Locate the cell with the specified text and output its (x, y) center coordinate. 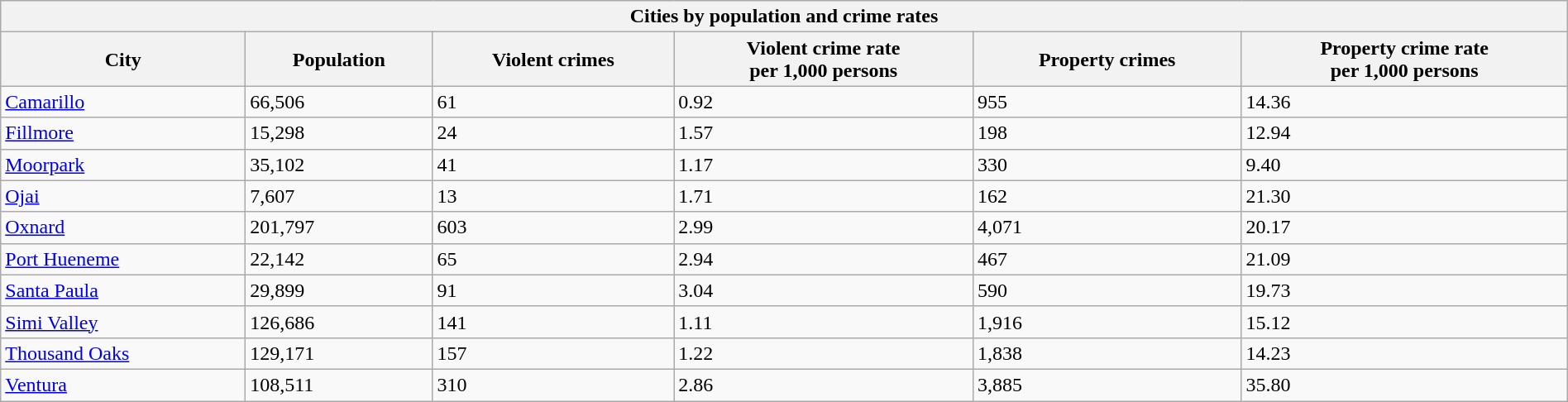
Fillmore (123, 133)
141 (553, 322)
2.86 (824, 385)
Ojai (123, 196)
4,071 (1107, 227)
Ventura (123, 385)
24 (553, 133)
310 (553, 385)
330 (1107, 165)
3.04 (824, 290)
35.80 (1404, 385)
0.92 (824, 102)
2.94 (824, 259)
14.36 (1404, 102)
1.17 (824, 165)
955 (1107, 102)
14.23 (1404, 353)
126,686 (339, 322)
Violent crimes (553, 60)
66,506 (339, 102)
1.57 (824, 133)
1,916 (1107, 322)
1.71 (824, 196)
Cities by population and crime rates (784, 17)
108,511 (339, 385)
198 (1107, 133)
35,102 (339, 165)
Moorpark (123, 165)
22,142 (339, 259)
Oxnard (123, 227)
13 (553, 196)
City (123, 60)
15,298 (339, 133)
9.40 (1404, 165)
65 (553, 259)
7,607 (339, 196)
Violent crime rateper 1,000 persons (824, 60)
15.12 (1404, 322)
41 (553, 165)
1.22 (824, 353)
157 (553, 353)
19.73 (1404, 290)
61 (553, 102)
2.99 (824, 227)
Property crime rateper 1,000 persons (1404, 60)
20.17 (1404, 227)
91 (553, 290)
467 (1107, 259)
Port Hueneme (123, 259)
Property crimes (1107, 60)
21.30 (1404, 196)
129,171 (339, 353)
590 (1107, 290)
29,899 (339, 290)
Population (339, 60)
603 (553, 227)
Santa Paula (123, 290)
1.11 (824, 322)
Simi Valley (123, 322)
Camarillo (123, 102)
Thousand Oaks (123, 353)
12.94 (1404, 133)
21.09 (1404, 259)
201,797 (339, 227)
162 (1107, 196)
3,885 (1107, 385)
1,838 (1107, 353)
